For the text-containing cell, return its midpoint in (x, y) coordinate format. 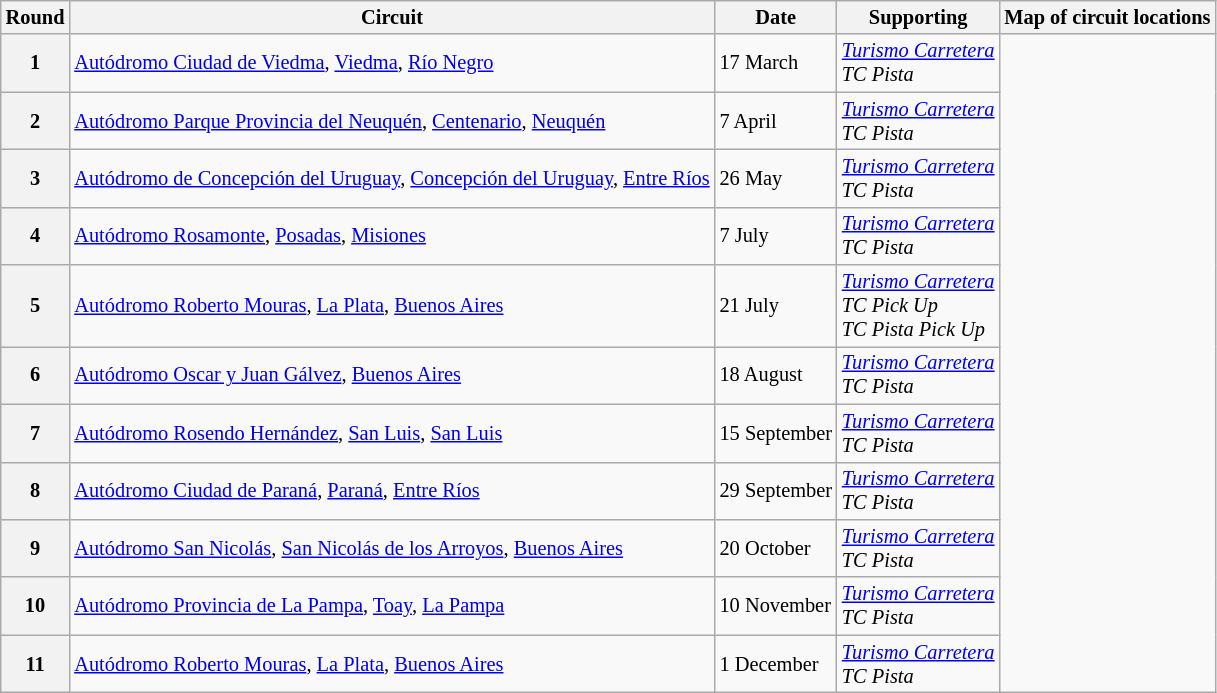
6 (36, 375)
Autódromo de Concepción del Uruguay, Concepción del Uruguay, Entre Ríos (392, 178)
Supporting (918, 17)
3 (36, 178)
Autódromo San Nicolás, San Nicolás de los Arroyos, Buenos Aires (392, 548)
Circuit (392, 17)
Autódromo Ciudad de Viedma, Viedma, Río Negro (392, 63)
7 July (776, 236)
21 July (776, 306)
7 (36, 433)
10 (36, 606)
Autódromo Rosendo Hernández, San Luis, San Luis (392, 433)
1 December (776, 664)
29 September (776, 491)
9 (36, 548)
20 October (776, 548)
5 (36, 306)
8 (36, 491)
18 August (776, 375)
15 September (776, 433)
Autódromo Oscar y Juan Gálvez, Buenos Aires (392, 375)
Round (36, 17)
11 (36, 664)
1 (36, 63)
Autódromo Provincia de La Pampa, Toay, La Pampa (392, 606)
4 (36, 236)
17 March (776, 63)
10 November (776, 606)
Autódromo Rosamonte, Posadas, Misiones (392, 236)
Turismo CarreteraTC Pick UpTC Pista Pick Up (918, 306)
7 April (776, 121)
Autódromo Ciudad de Paraná, Paraná, Entre Ríos (392, 491)
26 May (776, 178)
2 (36, 121)
Date (776, 17)
Map of circuit locations (1107, 17)
Autódromo Parque Provincia del Neuquén, Centenario, Neuquén (392, 121)
